Return (X, Y) of the center of cell containing provided text 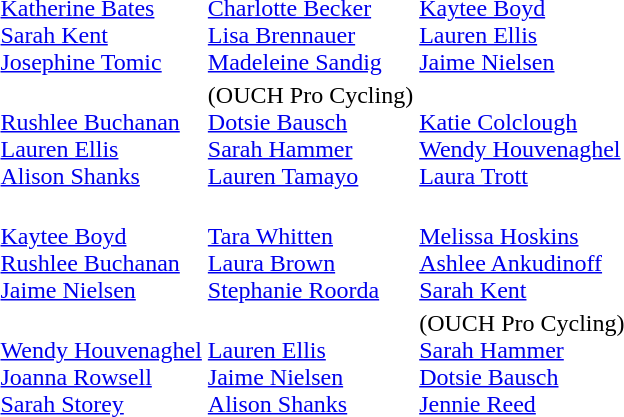
Tara WhittenLaura BrownStephanie Roorda (310, 250)
(OUCH Pro Cycling)Dotsie BauschSarah HammerLauren Tamayo (310, 136)
